Return the (x, y) coordinate for the center point of the cell that contains the specified text.  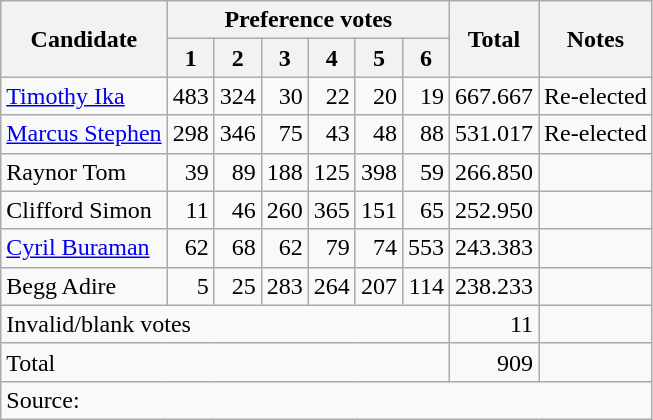
238.233 (494, 286)
22 (332, 96)
260 (284, 210)
43 (332, 134)
252.950 (494, 210)
365 (332, 210)
283 (284, 286)
39 (190, 172)
151 (378, 210)
65 (426, 210)
Cyril Buraman (84, 248)
207 (378, 286)
125 (332, 172)
46 (238, 210)
266.850 (494, 172)
188 (284, 172)
324 (238, 96)
2 (238, 58)
75 (284, 134)
89 (238, 172)
Raynor Tom (84, 172)
48 (378, 134)
346 (238, 134)
25 (238, 286)
30 (284, 96)
531.017 (494, 134)
19 (426, 96)
Invalid/blank votes (226, 324)
Source: (326, 400)
667.667 (494, 96)
264 (332, 286)
Clifford Simon (84, 210)
3 (284, 58)
59 (426, 172)
Marcus Stephen (84, 134)
243.383 (494, 248)
398 (378, 172)
74 (378, 248)
Candidate (84, 39)
79 (332, 248)
Notes (596, 39)
Begg Adire (84, 286)
298 (190, 134)
6 (426, 58)
4 (332, 58)
1 (190, 58)
909 (494, 362)
553 (426, 248)
68 (238, 248)
483 (190, 96)
20 (378, 96)
88 (426, 134)
Preference votes (308, 20)
Timothy Ika (84, 96)
114 (426, 286)
